Return the (X, Y) coordinate for the center point of the cell that contains the specified text.  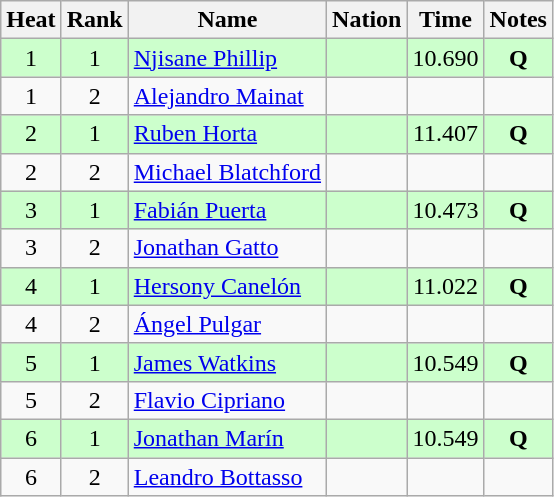
Ruben Horta (227, 134)
Michael Blatchford (227, 172)
10.473 (446, 210)
Time (446, 20)
Name (227, 20)
10.690 (446, 58)
Fabián Puerta (227, 210)
11.407 (446, 134)
Flavio Cipriano (227, 400)
Alejandro Mainat (227, 96)
Nation (367, 20)
Notes (518, 20)
Hersony Canelón (227, 286)
Heat (31, 20)
Ángel Pulgar (227, 324)
James Watkins (227, 362)
11.022 (446, 286)
Rank (94, 20)
Jonathan Gatto (227, 248)
Leandro Bottasso (227, 477)
Jonathan Marín (227, 438)
Njisane Phillip (227, 58)
